Detect which cell encompasses the target text, then output its [X, Y] center coordinate. 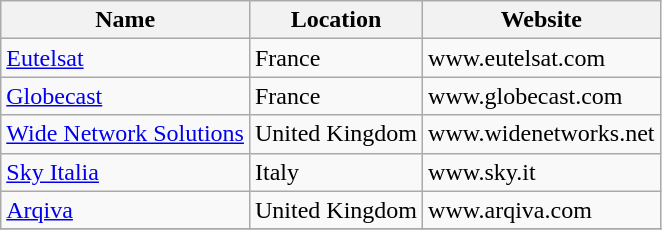
www.widenetworks.net [542, 134]
www.arqiva.com [542, 210]
Location [336, 20]
www.eutelsat.com [542, 58]
Arqiva [126, 210]
Eutelsat [126, 58]
www.globecast.com [542, 96]
Sky Italia [126, 172]
Italy [336, 172]
Globecast [126, 96]
Wide Network Solutions [126, 134]
Website [542, 20]
www.sky.it [542, 172]
Name [126, 20]
